Scan for the cell matching the given text and deliver its [x, y] coordinate at center. 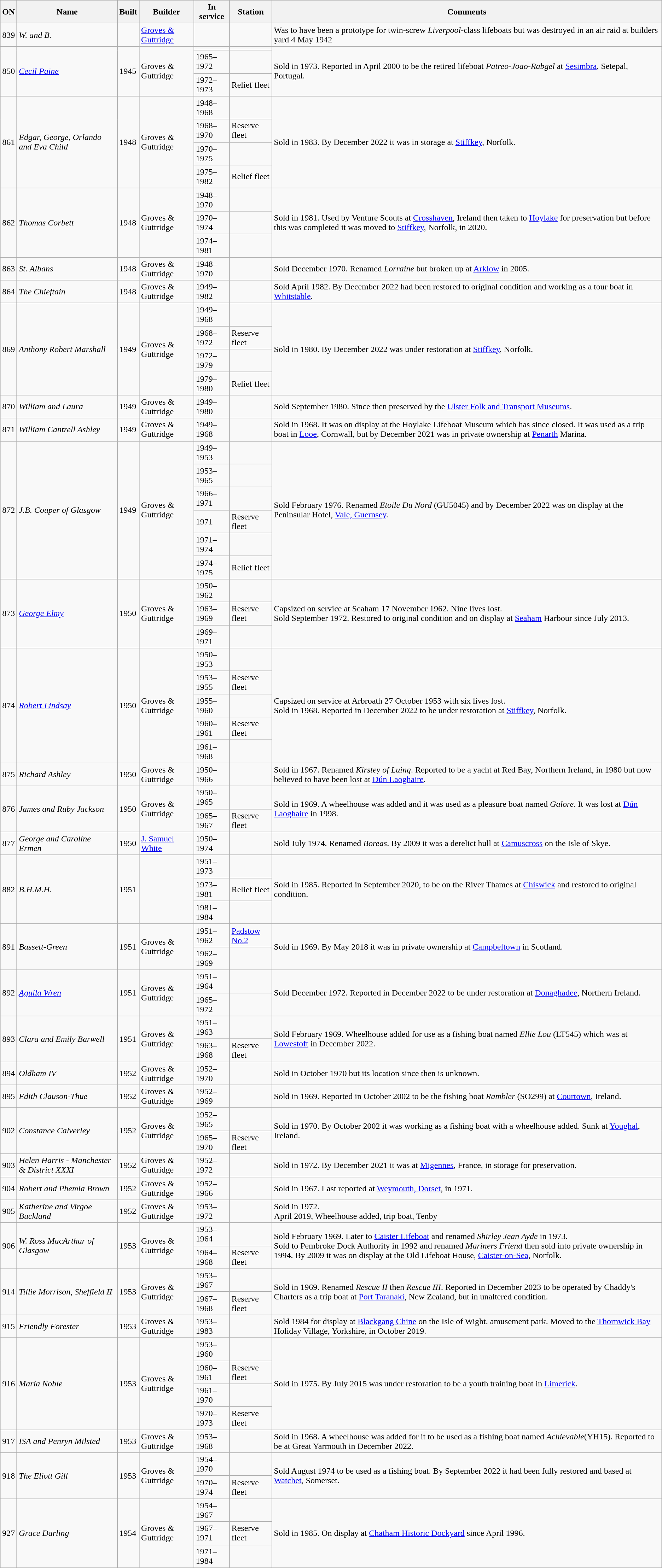
1962–1969 [211, 958]
Maria Noble [67, 1384]
William Cantrell Ashley [67, 430]
1966–1971 [211, 498]
1945 [128, 71]
Edith Clauson-Thue [67, 1096]
Thomas Corbett [67, 223]
1953–1965 [211, 476]
917 [8, 1441]
Sold in October 1970 but its location since then is unknown. [467, 1074]
1971–1974 [211, 544]
J.B. Couper of Glasgow [67, 510]
James and Ruby Jackson [67, 809]
Clara and Emily Barwell [67, 1039]
1950–1953 [211, 659]
1951–1963 [211, 1028]
Edgar, George, Orlando and Eva Child [67, 142]
Sold in 1983. By December 2022 it was in storage at Stiffkey, Norfolk. [467, 142]
1968–1972 [211, 338]
1948–1968 [211, 107]
Sold in 1970. By October 2002 it was working as a fishing boat with a wheelhouse added. Sunk at Youghal, Ireland. [467, 1131]
George and Caroline Ermen [67, 843]
1974–1975 [211, 568]
Sold December 1970. Renamed Lorraine but broken up at Arklow in 2005. [467, 269]
916 [8, 1384]
1953–1968 [211, 1441]
1974–1981 [211, 245]
Sold in 1985. Reported in September 2020, to be on the River Thames at Chiswick and restored to original condition. [467, 889]
1950–1962 [211, 590]
903 [8, 1165]
1952–1965 [211, 1120]
Sold in 1969. A wheelhouse was added and it was used as a pleasure boat named Galore. It was lost at Dún Laoghaire in 1998. [467, 809]
Sold in 1973. Reported in April 2000 to be the retired lifeboat Patreo-Joao-Rabgel at Sesimbra, Setepal, Portugal. [467, 71]
1952–1966 [211, 1188]
882 [8, 889]
891 [8, 947]
B.H.M.H. [67, 889]
1953–1983 [211, 1326]
1967–1971 [211, 1533]
Constance Calverley [67, 1131]
The Chieftain [67, 292]
1971 [211, 522]
1981–1984 [211, 912]
1961–1970 [211, 1395]
Sold in 1975. By July 2015 was under restoration to be a youth training boat in Limerick. [467, 1384]
1972–1979 [211, 360]
Friendly Forester [67, 1326]
1968–1970 [211, 131]
Richard Ashley [67, 775]
1961–1968 [211, 751]
877 [8, 843]
Tillie Morrison, Sheffield II [67, 1292]
1949–1980 [211, 406]
1954 [128, 1533]
861 [8, 142]
915 [8, 1326]
870 [8, 406]
1951–1962 [211, 935]
904 [8, 1188]
Comments [467, 12]
William and Laura [67, 406]
1951–1964 [211, 981]
Oldham IV [67, 1074]
1972–1973 [211, 85]
892 [8, 993]
927 [8, 1533]
Robert Lindsay [67, 705]
1963–1968 [211, 1050]
1952–1972 [211, 1165]
Sold December 1972. Reported in December 2022 to be under restoration at Donaghadee, Northern Ireland. [467, 993]
Aguila Wren [67, 993]
1953–1967 [211, 1280]
905 [8, 1211]
W. and B. [67, 35]
914 [8, 1292]
839 [8, 35]
1965–1970 [211, 1142]
Builder [167, 12]
Sold in 1972.April 2019, Wheelhouse added, trip boat, Tenby [467, 1211]
876 [8, 809]
Bassett-Green [67, 947]
ISA and Penryn Milsted [67, 1441]
Robert and Phemia Brown [67, 1188]
869 [8, 349]
Sold February 1976. Renamed Etoile Du Nord (GU5045) and by December 2022 was on display at the Peninsular Hotel, Vale, Guernsey. [467, 510]
Sold in 1967. Last reported at Weymouth, Dorset, in 1971. [467, 1188]
902 [8, 1131]
In service [211, 12]
Sold April 1982. By December 2022 had been restored to original condition and working as a tour boat in Whitstable. [467, 292]
1954–1967 [211, 1510]
Built [128, 12]
1954–1970 [211, 1464]
1963–1969 [211, 613]
1951–1973 [211, 867]
Sold in 1968. A wheelhouse was added for it to be used as a fishing boat named Achievable(YH15). Reported to be at Great Yarmouth in December 2022. [467, 1441]
850 [8, 71]
895 [8, 1096]
Station [251, 12]
1973–1981 [211, 889]
Grace Darling [67, 1533]
1953–1960 [211, 1349]
1965–1967 [211, 821]
Was to have been a prototype for twin-screw Liverpool-class lifeboats but was destroyed in an air raid at builders yard 4 May 1942 [467, 35]
J. Samuel White [167, 843]
The Eliott Gill [67, 1476]
1949–1953 [211, 452]
1953–1964 [211, 1234]
1975–1982 [211, 177]
1955–1960 [211, 705]
1971–1984 [211, 1556]
1952–1969 [211, 1096]
873 [8, 613]
1950–1965 [211, 797]
1952–1970 [211, 1074]
1950–1966 [211, 775]
1970–1975 [211, 153]
ON [8, 12]
1953–1955 [211, 683]
Sold in 1980. By December 2022 was under restoration at Stiffkey, Norfolk. [467, 349]
Sold February 1969. Wheelhouse added for use as a fishing boat named Ellie Lou (LT545) which was at Lowestoft in December 2022. [467, 1039]
862 [8, 223]
Sold in 1972. By December 2021 it was at Migennes, France, in storage for preservation. [467, 1165]
St. Albans [67, 269]
1979–1980 [211, 384]
1967–1968 [211, 1303]
1949–1982 [211, 292]
1970–1973 [211, 1419]
George Elmy [67, 613]
874 [8, 705]
Cecil Paine [67, 71]
906 [8, 1246]
1953–1972 [211, 1211]
Sold in 1969. By May 2018 it was in private ownership at Campbeltown in Scotland. [467, 947]
Sold August 1974 to be used as a fishing boat. By September 2022 it had been fully restored and based at Watchet, Somerset. [467, 1476]
Padstow No.2 [251, 935]
1969–1971 [211, 636]
Katherine and Virgoe Buckland [67, 1211]
Anthony Robert Marshall [67, 349]
863 [8, 269]
875 [8, 775]
Helen Harris - Manchester & District XXXI [67, 1165]
Sold in 1969. Reported in October 2002 to be the fishing boat Rambler (SO299) at Courtown, Ireland. [467, 1096]
864 [8, 292]
Sold September 1980. Since then preserved by the Ulster Folk and Transport Museums. [467, 406]
Name [67, 12]
1950–1974 [211, 843]
W. Ross MacArthur of Glasgow [67, 1246]
Sold July 1974. Renamed Boreas. By 2009 it was a derelict hull at Camuscross on the Isle of Skye. [467, 843]
1964–1968 [211, 1257]
871 [8, 430]
893 [8, 1039]
894 [8, 1074]
872 [8, 510]
918 [8, 1476]
Sold in 1985. On display at Chatham Historic Dockyard since April 1996. [467, 1533]
